Search for the cell housing the specified text and yield its [X, Y] center coordinate. 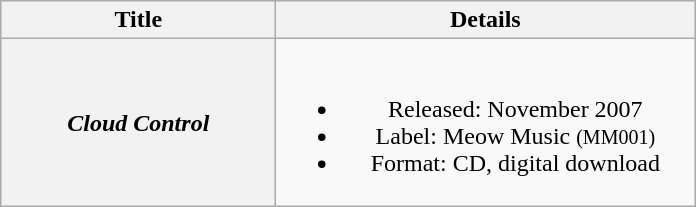
Released: November 2007Label: Meow Music (MM001)Format: CD, digital download [486, 122]
Cloud Control [138, 122]
Title [138, 20]
Details [486, 20]
